From the cell containing the given text, extract its center point as [x, y] coordinate. 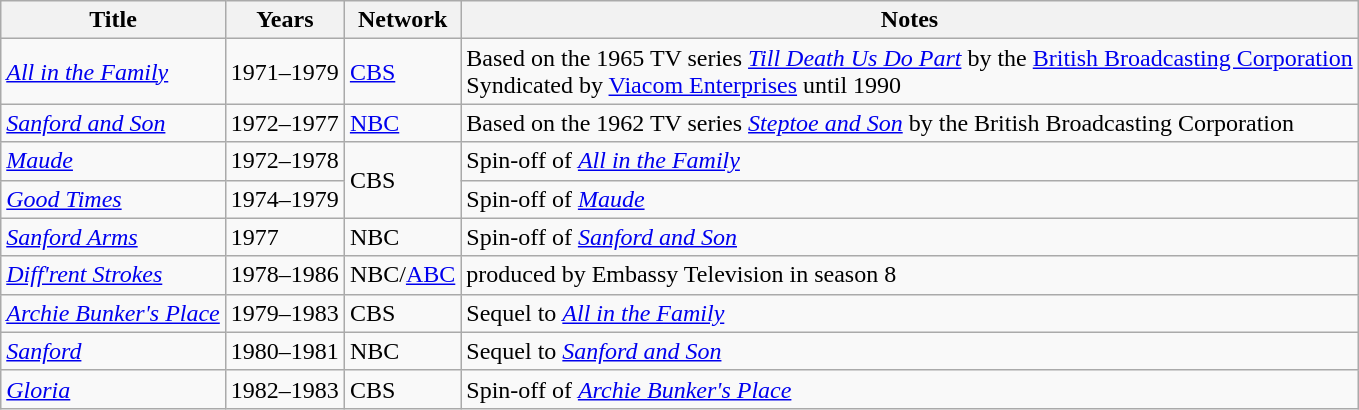
1972–1977 [284, 123]
Sequel to Sanford and Son [910, 351]
produced by Embassy Television in season 8 [910, 275]
Spin-off of Sanford and Son [910, 237]
1972–1978 [284, 161]
Sequel to All in the Family [910, 313]
Spin-off of All in the Family [910, 161]
NBC/ABC [402, 275]
Notes [910, 20]
1977 [284, 237]
Based on the 1965 TV series Till Death Us Do Part by the British Broadcasting CorporationSyndicated by Viacom Enterprises until 1990 [910, 72]
1979–1983 [284, 313]
All in the Family [114, 72]
1982–1983 [284, 389]
Years [284, 20]
1980–1981 [284, 351]
Based on the 1962 TV series Steptoe and Son by the British Broadcasting Corporation [910, 123]
Spin-off of Archie Bunker's Place [910, 389]
Sanford and Son [114, 123]
Title [114, 20]
1978–1986 [284, 275]
Sanford Arms [114, 237]
1974–1979 [284, 199]
Diff'rent Strokes [114, 275]
Network [402, 20]
Good Times [114, 199]
Archie Bunker's Place [114, 313]
1971–1979 [284, 72]
Maude [114, 161]
Spin-off of Maude [910, 199]
Sanford [114, 351]
Gloria [114, 389]
